For the text-containing cell, return its midpoint in (x, y) coordinate format. 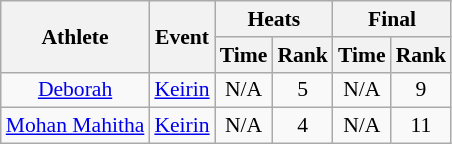
9 (422, 90)
11 (422, 126)
4 (302, 126)
Heats (274, 19)
Event (182, 36)
5 (302, 90)
Mohan Mahitha (76, 126)
Deborah (76, 90)
Final (392, 19)
Athlete (76, 36)
